Identify which cell holds the provided text, then report its (x, y) central coordinate. 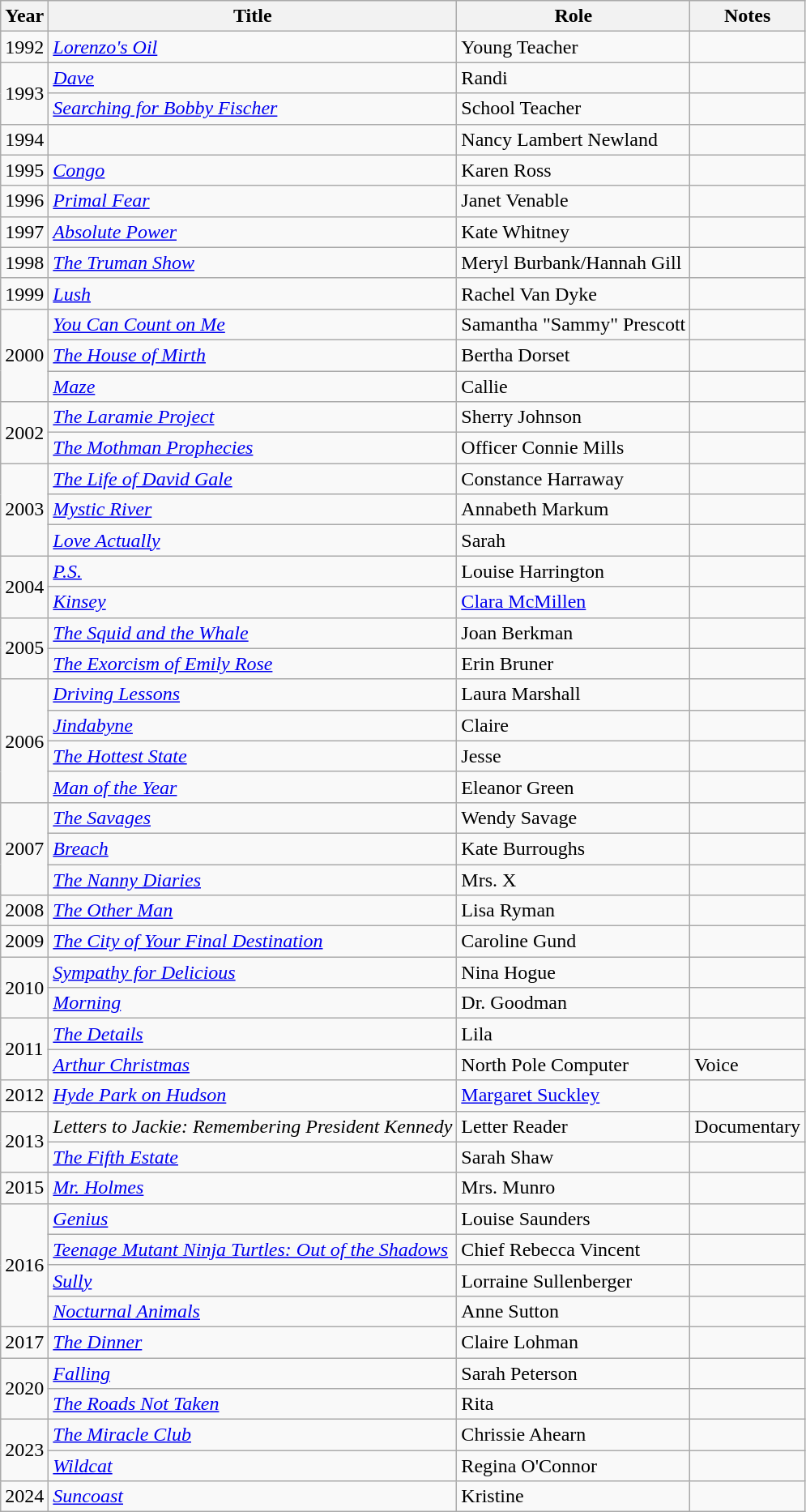
Man of the Year (253, 787)
2007 (24, 848)
Genius (253, 1219)
1992 (24, 47)
The Roads Not Taken (253, 1404)
Love Actually (253, 540)
Caroline Gund (574, 942)
1999 (24, 293)
Absolute Power (253, 232)
1993 (24, 93)
Dave (253, 78)
Sarah Peterson (574, 1373)
The Savages (253, 818)
Rachel Van Dyke (574, 293)
Hyde Park on Hudson (253, 1096)
Mr. Holmes (253, 1188)
Annabeth Markum (574, 510)
Teenage Mutant Ninja Turtles: Out of the Shadows (253, 1249)
Letter Reader (574, 1126)
The House of Mirth (253, 355)
Erin Bruner (574, 664)
The Dinner (253, 1342)
1995 (24, 170)
Lush (253, 293)
2024 (24, 1497)
Role (574, 16)
Sarah (574, 540)
Jesse (574, 756)
Dr. Goodman (574, 1003)
The Miracle Club (253, 1435)
Sully (253, 1280)
The Life of David Gale (253, 479)
1996 (24, 201)
2015 (24, 1188)
2012 (24, 1096)
Suncoast (253, 1497)
Officer Connie Mills (574, 448)
The Truman Show (253, 263)
School Teacher (574, 109)
Primal Fear (253, 201)
2009 (24, 942)
Anne Sutton (574, 1311)
Louise Harrington (574, 571)
Title (253, 16)
Nancy Lambert Newland (574, 139)
2023 (24, 1450)
Sarah Shaw (574, 1157)
Arthur Christmas (253, 1065)
Meryl Burbank/Hannah Gill (574, 263)
Nocturnal Animals (253, 1311)
The Fifth Estate (253, 1157)
2011 (24, 1049)
Nina Hogue (574, 972)
The Nanny Diaries (253, 879)
North Pole Computer (574, 1065)
Jindabyne (253, 725)
2005 (24, 648)
Wendy Savage (574, 818)
The Laramie Project (253, 417)
Kate Burroughs (574, 848)
Sherry Johnson (574, 417)
Kristine (574, 1497)
2002 (24, 433)
Lorenzo's Oil (253, 47)
Lisa Ryman (574, 911)
The City of Your Final Destination (253, 942)
Samantha "Sammy" Prescott (574, 324)
Falling (253, 1373)
Eleanor Green (574, 787)
Regina O'Connor (574, 1466)
Kinsey (253, 602)
2020 (24, 1389)
2013 (24, 1142)
2000 (24, 355)
Maze (253, 387)
Lorraine Sullenberger (574, 1280)
Mrs. X (574, 879)
Janet Venable (574, 201)
Mystic River (253, 510)
Letters to Jackie: Remembering President Kennedy (253, 1126)
Bertha Dorset (574, 355)
You Can Count on Me (253, 324)
Morning (253, 1003)
2006 (24, 741)
Documentary (748, 1126)
Sympathy for Delicious (253, 972)
2004 (24, 587)
Louise Saunders (574, 1219)
The Other Man (253, 911)
2016 (24, 1265)
The Details (253, 1034)
The Mothman Prophecies (253, 448)
Notes (748, 16)
Voice (748, 1065)
Laura Marshall (574, 694)
Wildcat (253, 1466)
Searching for Bobby Fischer (253, 109)
Claire Lohman (574, 1342)
Breach (253, 848)
Lila (574, 1034)
Kate Whitney (574, 232)
P.S. (253, 571)
Callie (574, 387)
1994 (24, 139)
Mrs. Munro (574, 1188)
Randi (574, 78)
1998 (24, 263)
Chief Rebecca Vincent (574, 1249)
Joan Berkman (574, 633)
Year (24, 16)
Congo (253, 170)
The Exorcism of Emily Rose (253, 664)
Driving Lessons (253, 694)
The Squid and the Whale (253, 633)
2010 (24, 988)
Chrissie Ahearn (574, 1435)
Claire (574, 725)
Rita (574, 1404)
Constance Harraway (574, 479)
The Hottest State (253, 756)
2003 (24, 510)
Clara McMillen (574, 602)
2017 (24, 1342)
2008 (24, 911)
Young Teacher (574, 47)
Karen Ross (574, 170)
Margaret Suckley (574, 1096)
1997 (24, 232)
